Determine the (X, Y) coordinate at the center of the cell enclosing the given text.  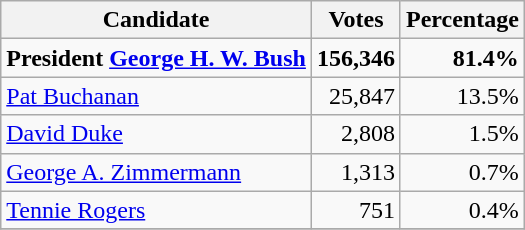
13.5% (462, 96)
0.7% (462, 172)
2,808 (356, 134)
25,847 (356, 96)
David Duke (156, 134)
81.4% (462, 58)
Votes (356, 20)
President George H. W. Bush (156, 58)
156,346 (356, 58)
0.4% (462, 210)
1.5% (462, 134)
Candidate (156, 20)
1,313 (356, 172)
George A. Zimmermann (156, 172)
Percentage (462, 20)
751 (356, 210)
Pat Buchanan (156, 96)
Tennie Rogers (156, 210)
